Search for the cell housing the specified text and yield its [X, Y] center coordinate. 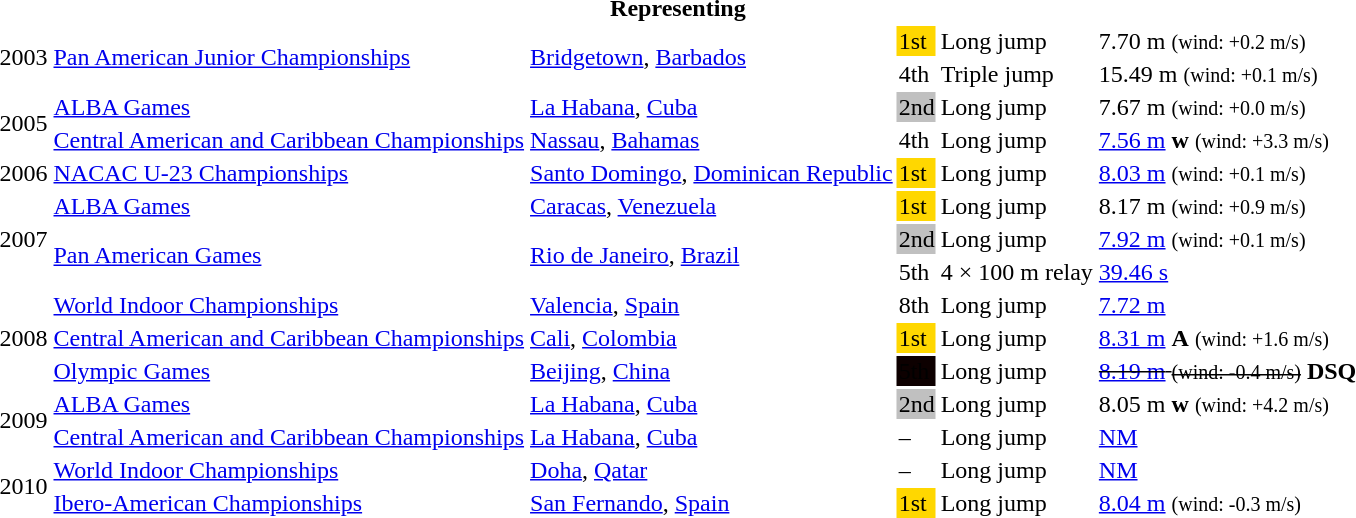
4 × 100 m relay [1016, 272]
San Fernando, Spain [712, 503]
Triple jump [1016, 74]
Caracas, Venezuela [712, 206]
Nassau, Bahamas [712, 140]
Pan American Junior Championships [289, 58]
Pan American Games [289, 256]
Beijing, China [712, 371]
Rio de Janeiro, Brazil [712, 256]
Olympic Games [289, 371]
Santo Domingo, Dominican Republic [712, 173]
Doha, Qatar [712, 470]
Valencia, Spain [712, 305]
8th [916, 305]
Cali, Colombia [712, 338]
Bridgetown, Barbados [712, 58]
NACAC U-23 Championships [289, 173]
Ibero-American Championships [289, 503]
